Detect which cell encompasses the target text, then output its (x, y) center coordinate. 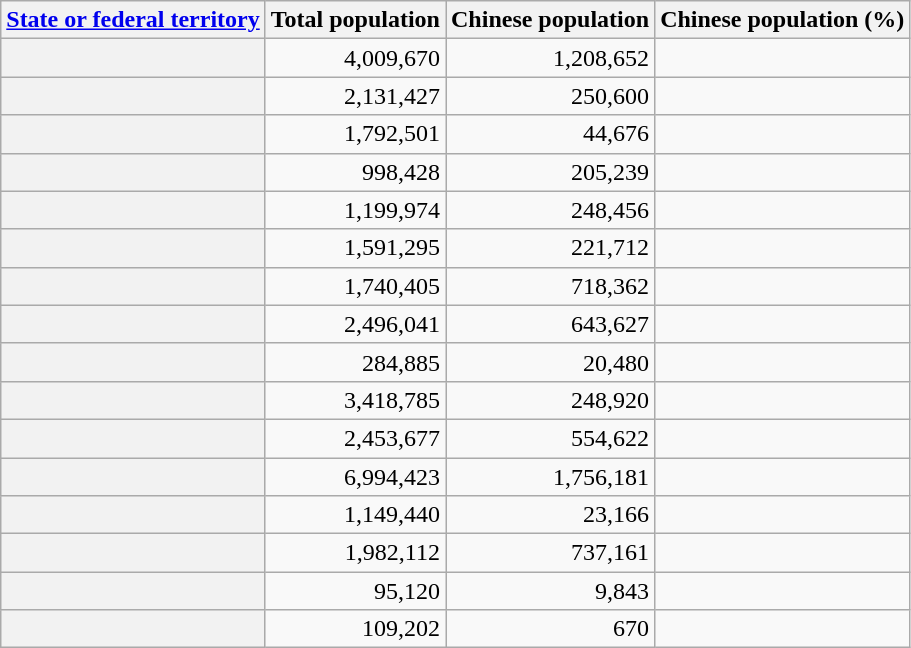
1,792,501 (355, 134)
250,600 (550, 96)
554,622 (550, 438)
221,712 (550, 248)
23,166 (550, 515)
20,480 (550, 362)
9,843 (550, 591)
643,627 (550, 324)
2,131,427 (355, 96)
737,161 (550, 553)
Chinese population (550, 20)
284,885 (355, 362)
44,676 (550, 134)
670 (550, 629)
1,199,974 (355, 210)
1,149,440 (355, 515)
248,456 (550, 210)
6,994,423 (355, 477)
1,208,652 (550, 58)
1,740,405 (355, 286)
2,453,677 (355, 438)
4,009,670 (355, 58)
Chinese population (%) (782, 20)
1,591,295 (355, 248)
248,920 (550, 400)
205,239 (550, 172)
1,982,112 (355, 553)
2,496,041 (355, 324)
State or federal territory (133, 20)
3,418,785 (355, 400)
998,428 (355, 172)
718,362 (550, 286)
1,756,181 (550, 477)
95,120 (355, 591)
109,202 (355, 629)
Total population (355, 20)
